Detect which cell encompasses the target text, then output its (x, y) center coordinate. 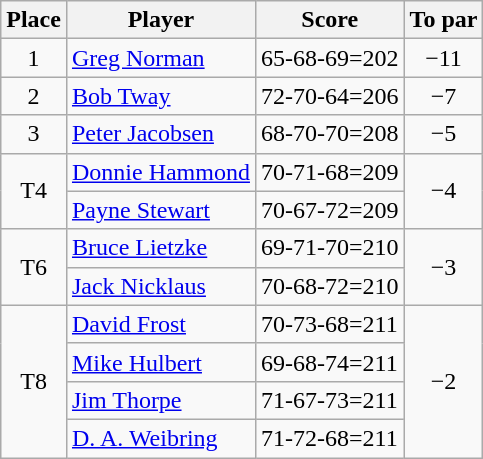
Mike Hulbert (160, 362)
Player (160, 20)
72-70-64=206 (330, 96)
70-68-72=210 (330, 286)
−11 (444, 58)
70-71-68=209 (330, 172)
Donnie Hammond (160, 172)
70-67-72=209 (330, 210)
71-67-73=211 (330, 400)
Place (34, 20)
T4 (34, 191)
D. A. Weibring (160, 438)
−7 (444, 96)
Jim Thorpe (160, 400)
T6 (34, 267)
David Frost (160, 324)
Score (330, 20)
To par (444, 20)
−3 (444, 267)
Bob Tway (160, 96)
−4 (444, 191)
3 (34, 134)
−2 (444, 381)
Peter Jacobsen (160, 134)
Greg Norman (160, 58)
68-70-70=208 (330, 134)
Bruce Lietzke (160, 248)
2 (34, 96)
Payne Stewart (160, 210)
65-68-69=202 (330, 58)
69-68-74=211 (330, 362)
70-73-68=211 (330, 324)
71-72-68=211 (330, 438)
T8 (34, 381)
Jack Nicklaus (160, 286)
69-71-70=210 (330, 248)
1 (34, 58)
−5 (444, 134)
